Scan for the cell matching the given text and deliver its (X, Y) coordinate at center. 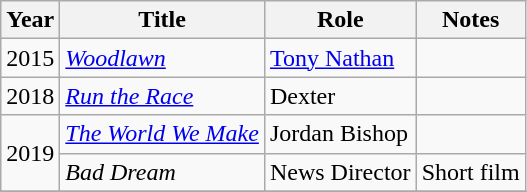
Tony Nathan (340, 58)
Year (30, 20)
Title (162, 20)
Jordan Bishop (340, 134)
Woodlawn (162, 58)
News Director (340, 172)
The World We Make (162, 134)
Short film (470, 172)
2019 (30, 153)
Run the Race (162, 96)
Dexter (340, 96)
2015 (30, 58)
2018 (30, 96)
Bad Dream (162, 172)
Notes (470, 20)
Role (340, 20)
